Determine the [X, Y] coordinate at the center of the cell enclosing the given text.  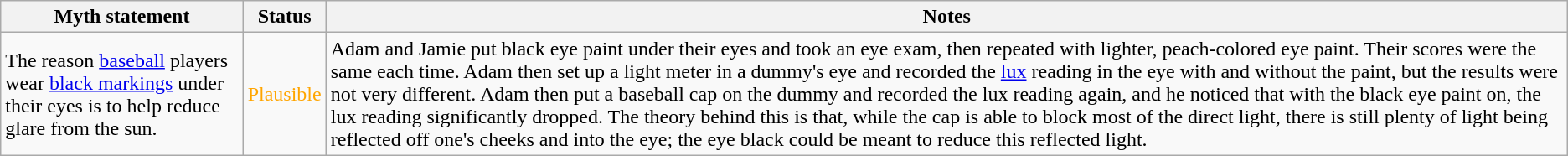
Status [285, 17]
Plausible [285, 94]
Myth statement [122, 17]
The reason baseball players wear black markings under their eyes is to help reduce glare from the sun. [122, 94]
Notes [946, 17]
